Output the [X, Y] coordinate of the center of the cell containing the given text.  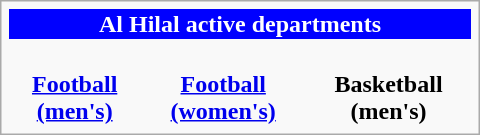
Football(women's) [223, 84]
Football(men's) [74, 84]
Al Hilal active departments [240, 24]
Basketball(men's) [388, 84]
